Return the [x, y] coordinate for the center point of the cell that contains the specified text.  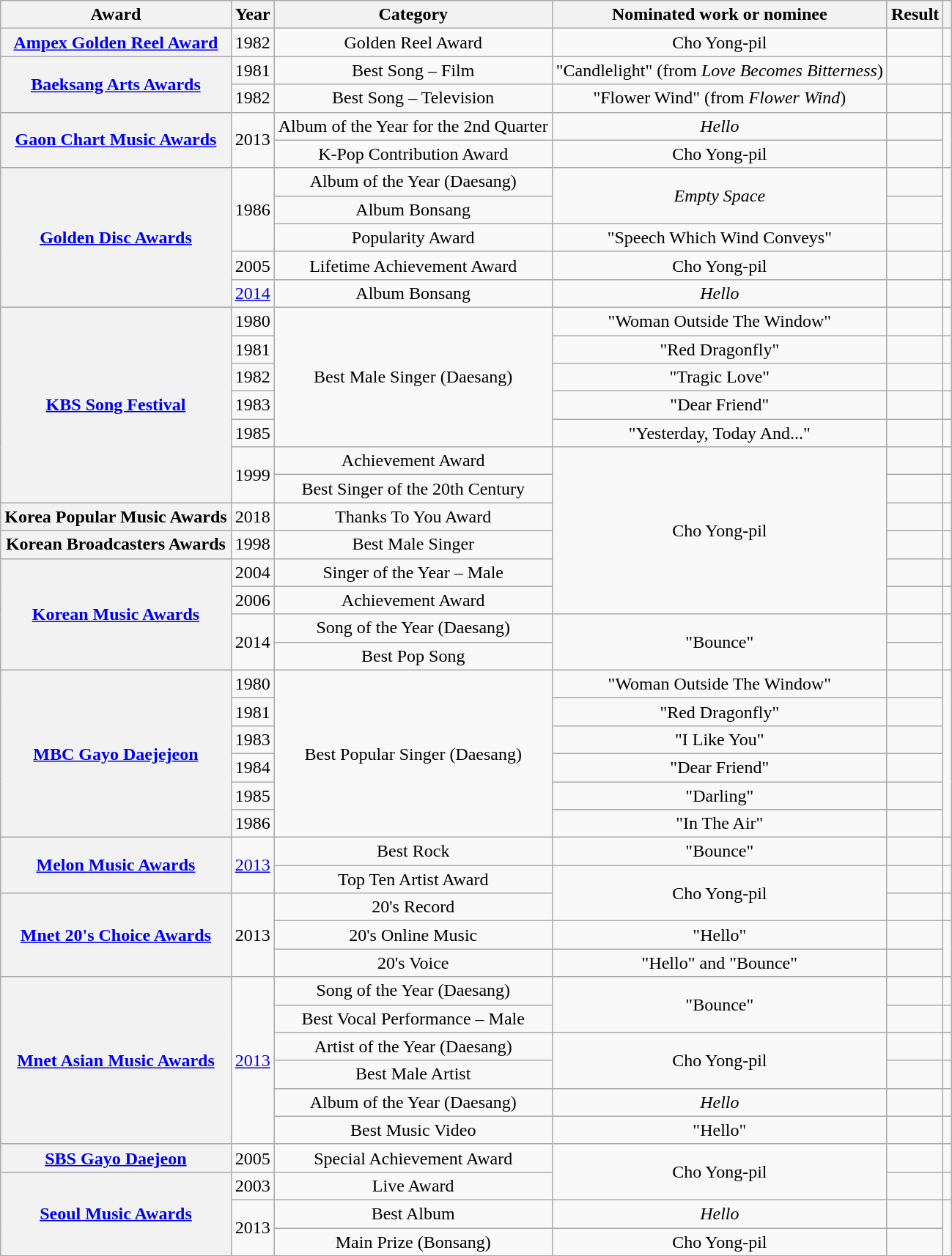
Artist of the Year (Daesang) [413, 1046]
20's Record [413, 907]
Lifetime Achievement Award [413, 265]
Special Achievement Award [413, 1158]
1984 [252, 767]
Best Song – Film [413, 70]
Korea Popular Music Awards [116, 517]
Top Ten Artist Award [413, 879]
"Tragic Love" [720, 377]
Live Award [413, 1186]
Singer of the Year – Male [413, 572]
Best Music Video [413, 1130]
Nominated work or nominee [720, 15]
"Hello" and "Bounce" [720, 963]
Category [413, 15]
Thanks To You Award [413, 517]
Main Prize (Bonsang) [413, 1242]
2004 [252, 572]
Best Song – Television [413, 98]
Mnet 20's Choice Awards [116, 935]
"Flower Wind" (from Flower Wind) [720, 98]
Popularity Award [413, 237]
SBS Gayo Daejeon [116, 1158]
Golden Reel Award [413, 43]
K-Pop Contribution Award [413, 154]
Best Vocal Performance – Male [413, 1019]
Gaon Chart Music Awards [116, 140]
Album of the Year for the 2nd Quarter [413, 126]
2003 [252, 1186]
"Candlelight" (from Love Becomes Bitterness) [720, 70]
Korean Music Awards [116, 614]
Best Singer of the 20th Century [413, 489]
Mnet Asian Music Awards [116, 1060]
Best Male Singer [413, 544]
Best Male Artist [413, 1074]
2006 [252, 600]
"In The Air" [720, 824]
Melon Music Awards [116, 865]
"Yesterday, Today And..." [720, 433]
Year [252, 15]
Seoul Music Awards [116, 1213]
Award [116, 15]
Best Album [413, 1213]
1999 [252, 475]
Best Rock [413, 852]
KBS Song Festival [116, 404]
"I Like You" [720, 739]
Ampex Golden Reel Award [116, 43]
Best Popular Singer (Daesang) [413, 753]
"Speech Which Wind Conveys" [720, 237]
20's Online Music [413, 935]
MBC Gayo Daejejeon [116, 753]
Korean Broadcasters Awards [116, 544]
Result [915, 15]
1998 [252, 544]
Best Pop Song [413, 656]
20's Voice [413, 963]
2018 [252, 517]
Empty Space [720, 196]
Baeksang Arts Awards [116, 84]
"Darling" [720, 795]
Best Male Singer (Daesang) [413, 377]
Golden Disc Awards [116, 237]
